Capture the cell that displays the provided text and extract its [X, Y] central coordinate. 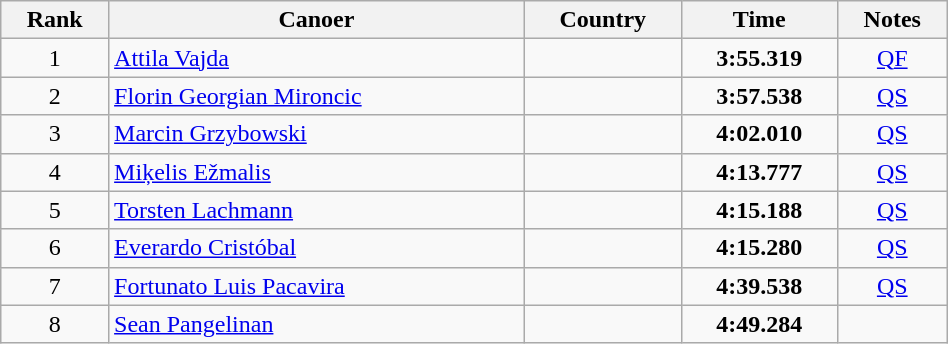
Marcin Grzybowski [317, 134]
8 [55, 324]
3 [55, 134]
Attila Vajda [317, 58]
Miķelis Ežmalis [317, 172]
Country [602, 20]
Notes [892, 20]
6 [55, 248]
3:55.319 [759, 58]
4 [55, 172]
Canoer [317, 20]
4:39.538 [759, 286]
Time [759, 20]
2 [55, 96]
1 [55, 58]
4:15.188 [759, 210]
7 [55, 286]
4:49.284 [759, 324]
Florin Georgian Mironcic [317, 96]
4:02.010 [759, 134]
Torsten Lachmann [317, 210]
Sean Pangelinan [317, 324]
Rank [55, 20]
3:57.538 [759, 96]
Fortunato Luis Pacavira [317, 286]
4:13.777 [759, 172]
5 [55, 210]
QF [892, 58]
Everardo Cristóbal [317, 248]
4:15.280 [759, 248]
